Return (X, Y) of the center of cell containing provided text 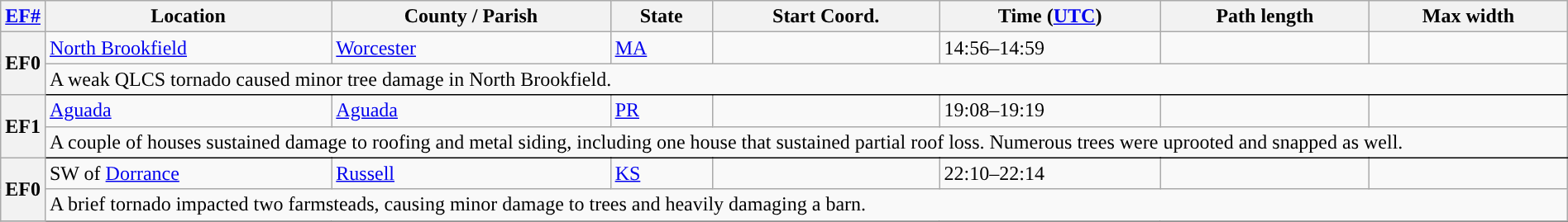
Time (UTC) (1050, 17)
Path length (1264, 17)
Location (188, 17)
Max width (1469, 17)
Russell (471, 173)
Worcester (471, 48)
22:10–22:14 (1050, 173)
19:08–19:19 (1050, 111)
County / Parish (471, 17)
EF1 (23, 126)
North Brookfield (188, 48)
A brief tornado impacted two farmsteads, causing minor damage to trees and heavily damaging a barn. (806, 205)
A weak QLCS tornado caused minor tree damage in North Brookfield. (806, 79)
14:56–14:59 (1050, 48)
SW of Dorrance (188, 173)
PR (662, 111)
KS (662, 173)
MA (662, 48)
State (662, 17)
Start Coord. (825, 17)
EF# (23, 17)
